Extract the (x, y) coordinate from the center of the cell holding the provided text.  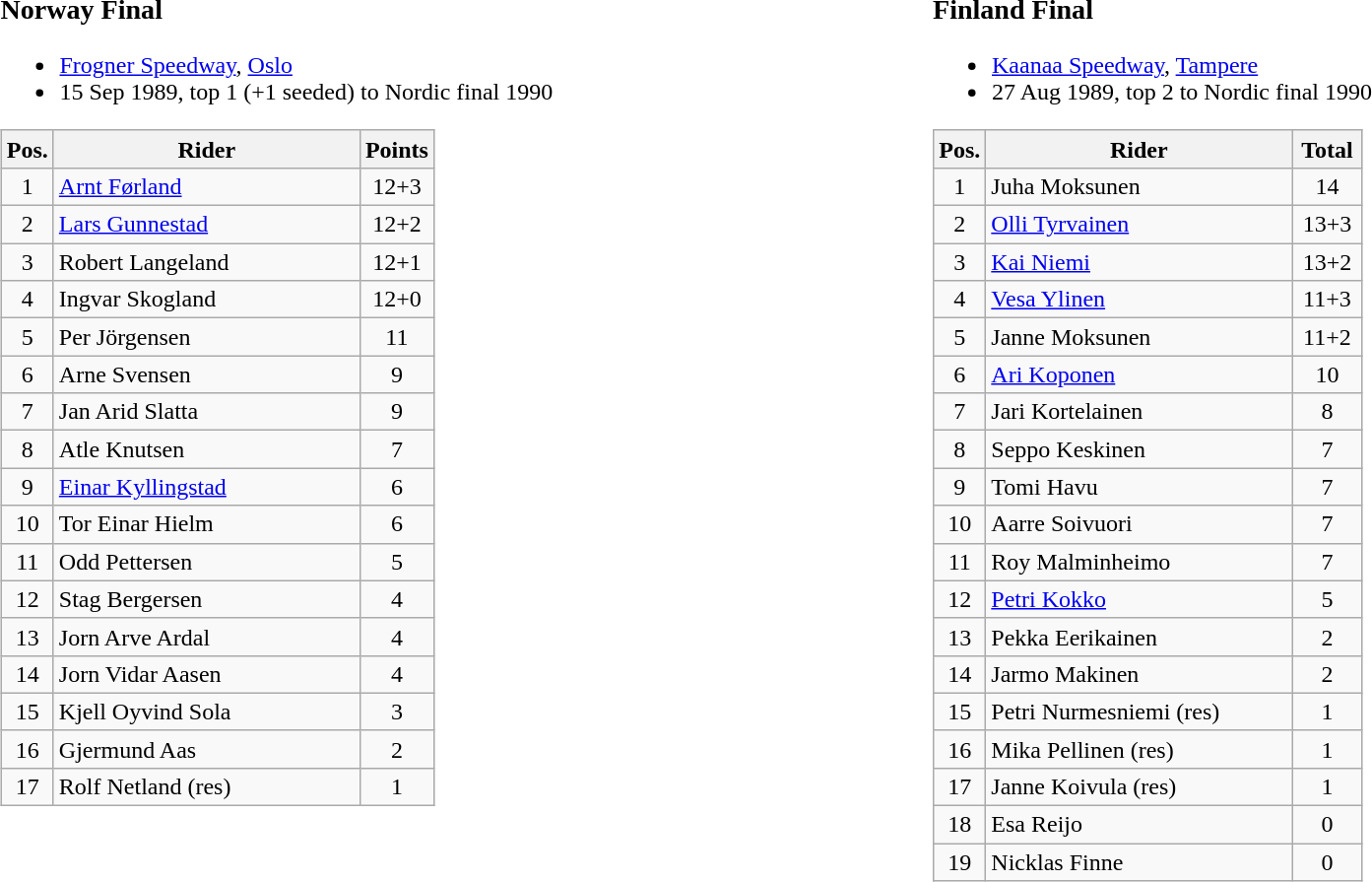
Janne Koivula (res) (1139, 786)
Einar Kyllingstad (207, 487)
11+2 (1328, 337)
Juha Moksunen (1139, 186)
Per Jörgensen (207, 337)
Ingvar Skogland (207, 300)
Kjell Oyvind Sola (207, 712)
Jan Arid Slatta (207, 412)
Jari Kortelainen (1139, 412)
Jorn Vidar Aasen (207, 674)
Petri Nurmesniemi (res) (1139, 712)
Ari Koponen (1139, 374)
Aarre Soivuori (1139, 524)
Stag Bergersen (207, 599)
Odd Pettersen (207, 562)
Vesa Ylinen (1139, 300)
Esa Reijo (1139, 825)
Kai Niemi (1139, 262)
Jorn Arve Ardal (207, 637)
Total (1328, 149)
Gjermund Aas (207, 749)
12+2 (396, 225)
11+3 (1328, 300)
Atle Knutsen (207, 449)
Roy Malminheimo (1139, 562)
Points (396, 149)
18 (959, 825)
19 (959, 862)
Seppo Keskinen (1139, 449)
Arnt Førland (207, 186)
13+2 (1328, 262)
Tor Einar Hielm (207, 524)
Arne Svensen (207, 374)
Janne Moksunen (1139, 337)
Jarmo Makinen (1139, 674)
Tomi Havu (1139, 487)
Olli Tyrvainen (1139, 225)
Nicklas Finne (1139, 862)
13+3 (1328, 225)
Petri Kokko (1139, 599)
12+3 (396, 186)
Robert Langeland (207, 262)
12+0 (396, 300)
Lars Gunnestad (207, 225)
Rolf Netland (res) (207, 786)
Mika Pellinen (res) (1139, 749)
Pekka Eerikainen (1139, 637)
12+1 (396, 262)
